For the text-containing cell, return its midpoint in [X, Y] coordinate format. 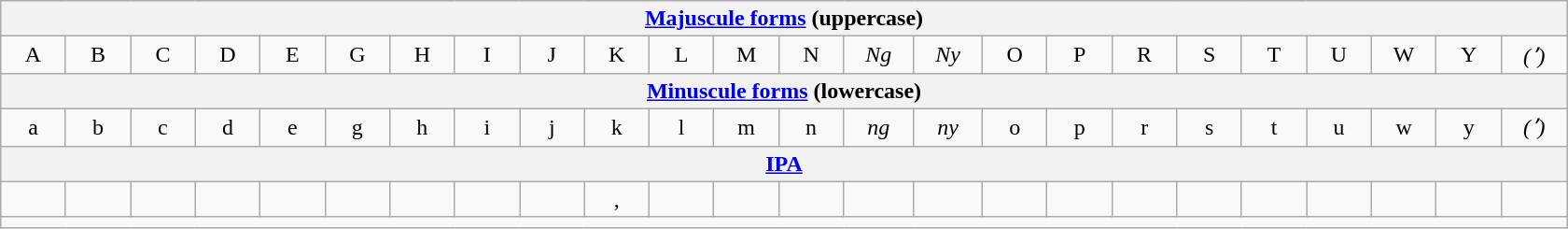
l [681, 127]
T [1273, 55]
g [357, 127]
K [616, 55]
t [1273, 127]
r [1144, 127]
H [422, 55]
u [1338, 127]
e [293, 127]
Ng [879, 55]
d [228, 127]
, [616, 199]
Majuscule forms (uppercase) [784, 19]
D [228, 55]
R [1144, 55]
G [357, 55]
Minuscule forms (lowercase) [784, 91]
c [162, 127]
J [551, 55]
p [1079, 127]
o [1014, 127]
k [616, 127]
j [551, 127]
y [1469, 127]
P [1079, 55]
M [747, 55]
i [487, 127]
ny [948, 127]
ng [879, 127]
n [810, 127]
C [162, 55]
W [1404, 55]
Ny [948, 55]
U [1338, 55]
E [293, 55]
A [34, 55]
s [1210, 127]
B [97, 55]
L [681, 55]
I [487, 55]
w [1404, 127]
N [810, 55]
IPA [784, 164]
m [747, 127]
b [97, 127]
Y [1469, 55]
S [1210, 55]
O [1014, 55]
a [34, 127]
h [422, 127]
